Capture the cell that displays the provided text and extract its [X, Y] central coordinate. 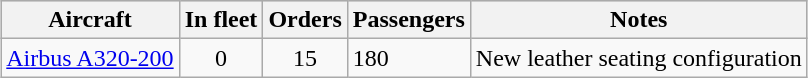
Orders [305, 20]
Notes [638, 20]
Airbus A320-200 [90, 58]
In fleet [221, 20]
Aircraft [90, 20]
0 [221, 58]
Passengers [408, 20]
180 [408, 58]
15 [305, 58]
New leather seating configuration [638, 58]
